For the text-containing cell, return its midpoint in (X, Y) coordinate format. 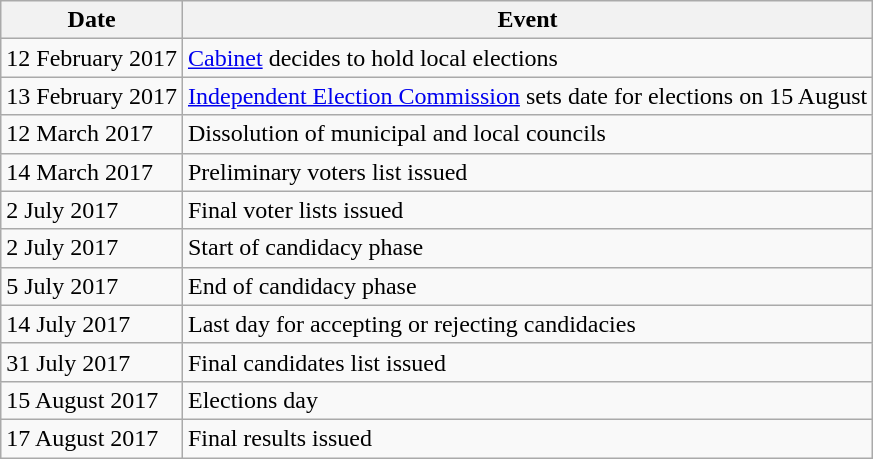
13 February 2017 (92, 96)
Elections day (527, 400)
Dissolution of municipal and local councils (527, 134)
Last day for accepting or rejecting candidacies (527, 324)
12 February 2017 (92, 58)
Independent Election Commission sets date for elections on 15 August (527, 96)
Start of candidacy phase (527, 248)
End of candidacy phase (527, 286)
Final results issued (527, 438)
14 July 2017 (92, 324)
Cabinet decides to hold local elections (527, 58)
Preliminary voters list issued (527, 172)
Date (92, 20)
31 July 2017 (92, 362)
12 March 2017 (92, 134)
Final candidates list issued (527, 362)
Event (527, 20)
15 August 2017 (92, 400)
17 August 2017 (92, 438)
14 March 2017 (92, 172)
Final voter lists issued (527, 210)
5 July 2017 (92, 286)
